Extract the (x, y) coordinate from the center of the cell holding the provided text.  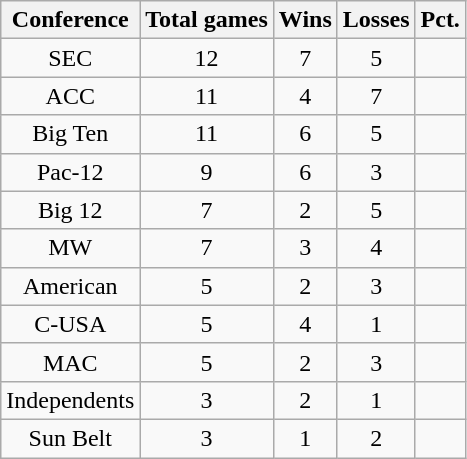
Pac-12 (70, 172)
Big 12 (70, 210)
Sun Belt (70, 438)
Total games (207, 20)
SEC (70, 58)
Big Ten (70, 134)
Losses (376, 20)
MW (70, 248)
Conference (70, 20)
Wins (305, 20)
C-USA (70, 324)
American (70, 286)
ACC (70, 96)
Pct. (440, 20)
9 (207, 172)
MAC (70, 362)
Independents (70, 400)
12 (207, 58)
